Locate the cell with the specified text and output its (x, y) center coordinate. 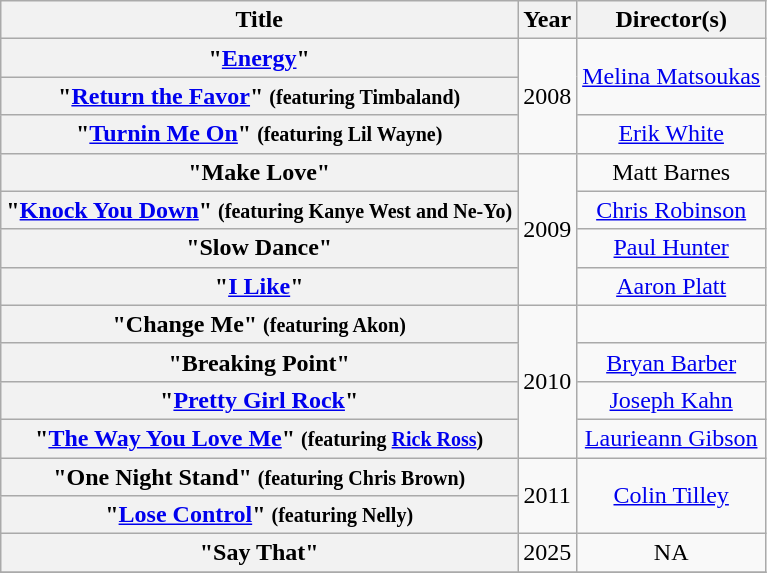
Bryan Barber (672, 362)
"Breaking Point" (260, 362)
2025 (548, 553)
"Lose Control" (featuring Nelly) (260, 515)
Chris Robinson (672, 210)
"Say That" (260, 553)
Colin Tilley (672, 496)
2011 (548, 496)
2009 (548, 229)
Year (548, 20)
Title (260, 20)
Aaron Platt (672, 286)
"The Way You Love Me" (featuring Rick Ross) (260, 438)
"Make Love" (260, 172)
"Knock You Down" (featuring Kanye West and Ne-Yo) (260, 210)
Paul Hunter (672, 248)
"I Like" (260, 286)
"Pretty Girl Rock" (260, 400)
"Energy" (260, 58)
"One Night Stand" (featuring Chris Brown) (260, 477)
Director(s) (672, 20)
"Change Me" (featuring Akon) (260, 324)
2008 (548, 96)
Erik White (672, 134)
Joseph Kahn (672, 400)
2010 (548, 381)
"Slow Dance" (260, 248)
Matt Barnes (672, 172)
"Turnin Me On" (featuring Lil Wayne) (260, 134)
NA (672, 553)
Melina Matsoukas (672, 77)
Laurieann Gibson (672, 438)
"Return the Favor" (featuring Timbaland) (260, 96)
